Return the [x, y] coordinate for the center point of the cell that contains the specified text.  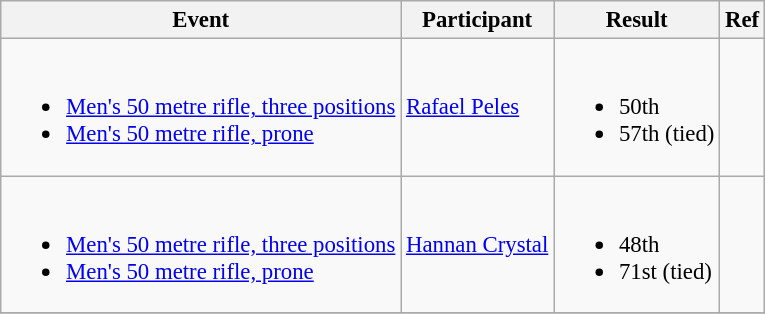
Result [637, 20]
Participant [478, 20]
Rafael Peles [478, 108]
Hannan Crystal [478, 244]
48th71st (tied) [637, 244]
Ref [742, 20]
50th57th (tied) [637, 108]
Event [201, 20]
